Scan for the cell matching the given text and deliver its (x, y) coordinate at center. 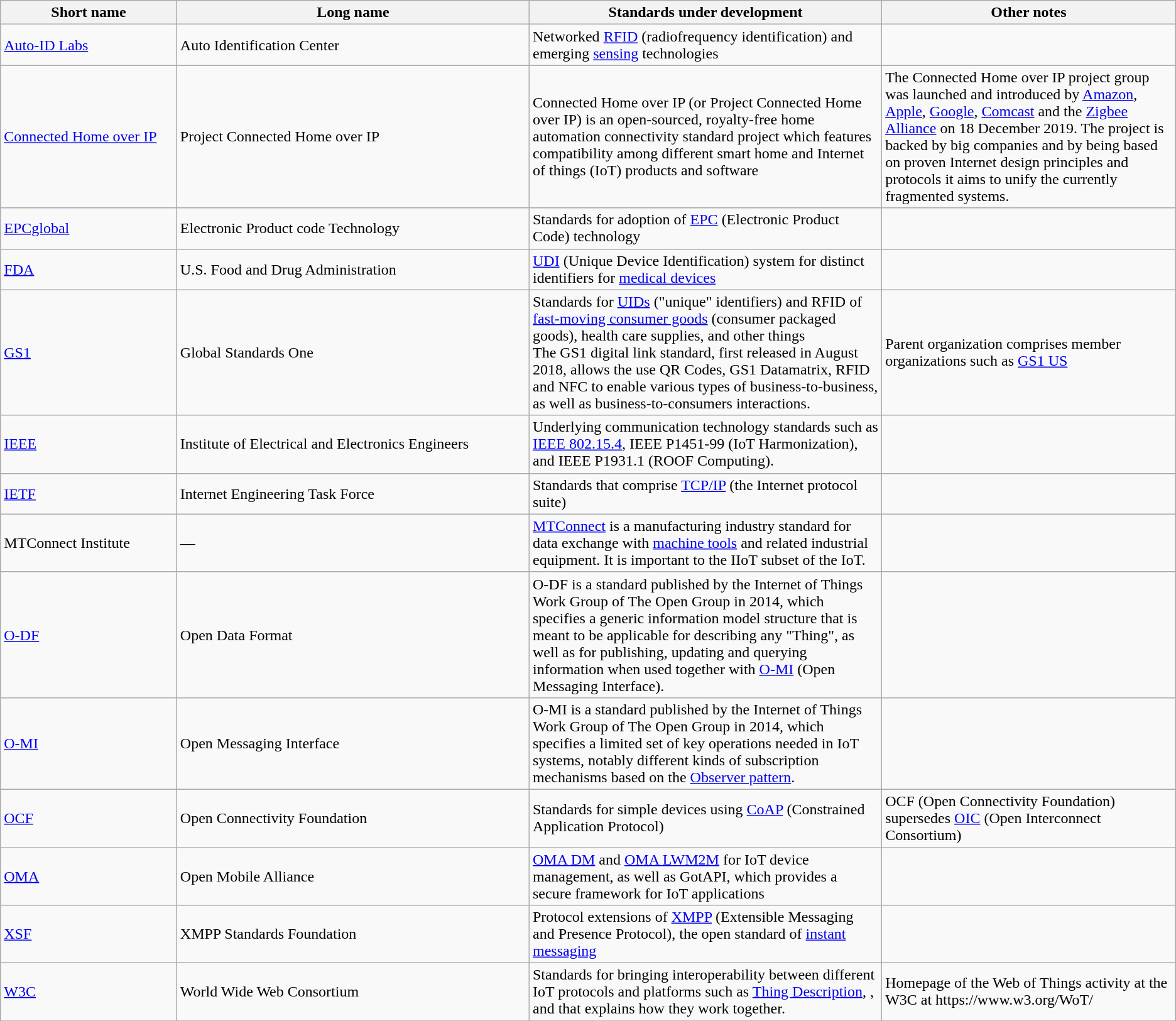
Underlying communication technology standards such as IEEE 802.15.4, IEEE P1451-99 (IoT Harmonization), and IEEE P1931.1 (ROOF Computing). (705, 444)
Standards for simple devices using CoAP (Constrained Application Protocol) (705, 818)
Parent organization comprises member organizations such as GS1 US (1029, 352)
Electronic Product code Technology (353, 229)
Open Messaging Interface (353, 743)
Project Connected Home over IP (353, 137)
O-MI (89, 743)
GS1 (89, 352)
Long name (353, 13)
Global Standards One (353, 352)
W3C (89, 992)
Protocol extensions of XMPP (Extensible Messaging and Presence Protocol), the open standard of instant messaging (705, 934)
Auto Identification Center (353, 45)
Internet Engineering Task Force (353, 494)
XMPP Standards Foundation (353, 934)
Institute of Electrical and Electronics Engineers (353, 444)
Homepage of the Web of Things activity at the W3C at https://www.w3.org/WoT/ (1029, 992)
EPCglobal (89, 229)
MTConnect Institute (89, 543)
Other notes (1029, 13)
OCF (89, 818)
Networked RFID (radiofrequency identification) and emerging sensing technologies (705, 45)
OMA (89, 876)
UDI (Unique Device Identification) system for distinct identifiers for medical devices (705, 269)
FDA (89, 269)
XSF (89, 934)
Open Connectivity Foundation (353, 818)
Standards that comprise TCP/IP (the Internet protocol suite) (705, 494)
IEEE (89, 444)
O-DF (89, 635)
Open Data Format (353, 635)
World Wide Web Consortium (353, 992)
— (353, 543)
U.S. Food and Drug Administration (353, 269)
OMA DM and OMA LWM2M for IoT device management, as well as GotAPI, which provides a secure framework for IoT applications (705, 876)
Standards under development (705, 13)
OCF (Open Connectivity Foundation) supersedes OIC (Open Interconnect Consortium) (1029, 818)
Auto-ID Labs (89, 45)
IETF (89, 494)
Short name (89, 13)
Open Mobile Alliance (353, 876)
Connected Home over IP (89, 137)
Standards for adoption of EPC (Electronic Product Code) technology (705, 229)
